For the text-containing cell, return its midpoint in [x, y] coordinate format. 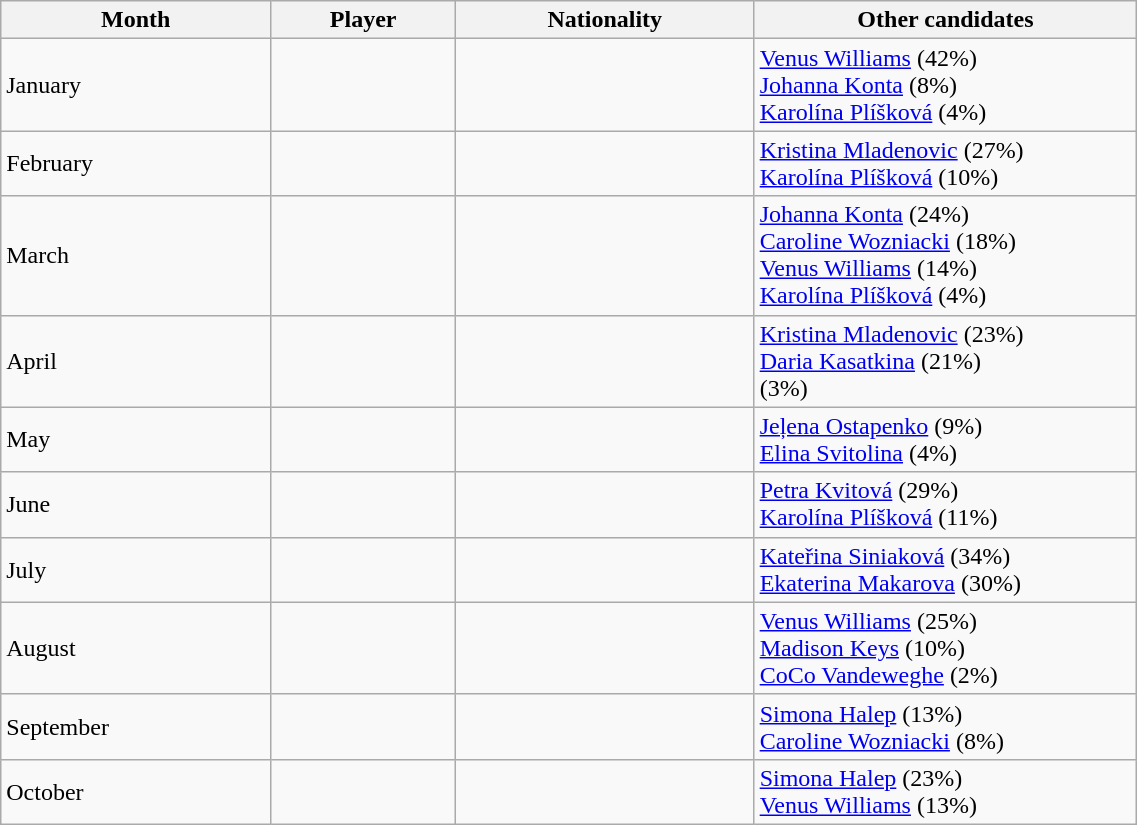
January [136, 85]
August [136, 648]
Venus Williams (25%) Madison Keys (10%) CoCo Vandeweghe (2%) [946, 648]
Player [364, 20]
February [136, 164]
Petra Kvitová (29%) Karolína Plíšková (11%) [946, 504]
Simona Halep (23%) Venus Williams (13%) [946, 792]
Nationality [604, 20]
Kristina Mladenovic (23%) Daria Kasatkina (21%) (3%) [946, 361]
October [136, 792]
Other candidates [946, 20]
Johanna Konta (24%) Caroline Wozniacki (18%) Venus Williams (14%) Karolína Plíšková (4%) [946, 256]
Simona Halep (13%) Caroline Wozniacki (8%) [946, 726]
March [136, 256]
May [136, 440]
April [136, 361]
June [136, 504]
July [136, 570]
September [136, 726]
Kristina Mladenovic (27%) Karolína Plíšková (10%) [946, 164]
Jeļena Ostapenko (9%) Elina Svitolina (4%) [946, 440]
Kateřina Siniaková (34%) Ekaterina Makarova (30%) [946, 570]
Month [136, 20]
Venus Williams (42%) Johanna Konta (8%) Karolína Plíšková (4%) [946, 85]
